Identify which cell holds the provided text, then report its (X, Y) central coordinate. 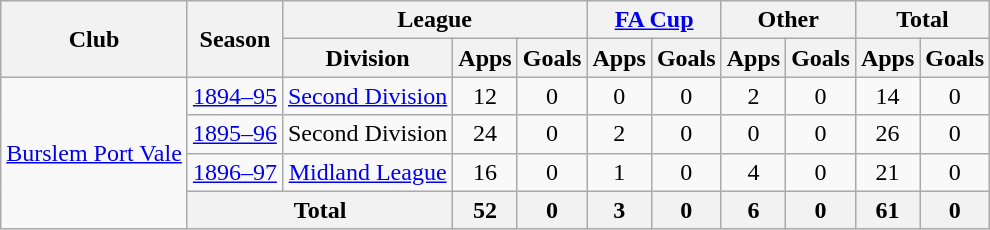
52 (485, 210)
Other (788, 20)
16 (485, 172)
1895–96 (234, 134)
Burslem Port Vale (94, 153)
Division (367, 58)
14 (887, 96)
1896–97 (234, 172)
Club (94, 39)
Season (234, 39)
61 (887, 210)
Midland League (367, 172)
1 (619, 172)
League (434, 20)
1894–95 (234, 96)
21 (887, 172)
6 (753, 210)
24 (485, 134)
26 (887, 134)
FA Cup (654, 20)
4 (753, 172)
3 (619, 210)
12 (485, 96)
